For the text-containing cell, return its midpoint in [X, Y] coordinate format. 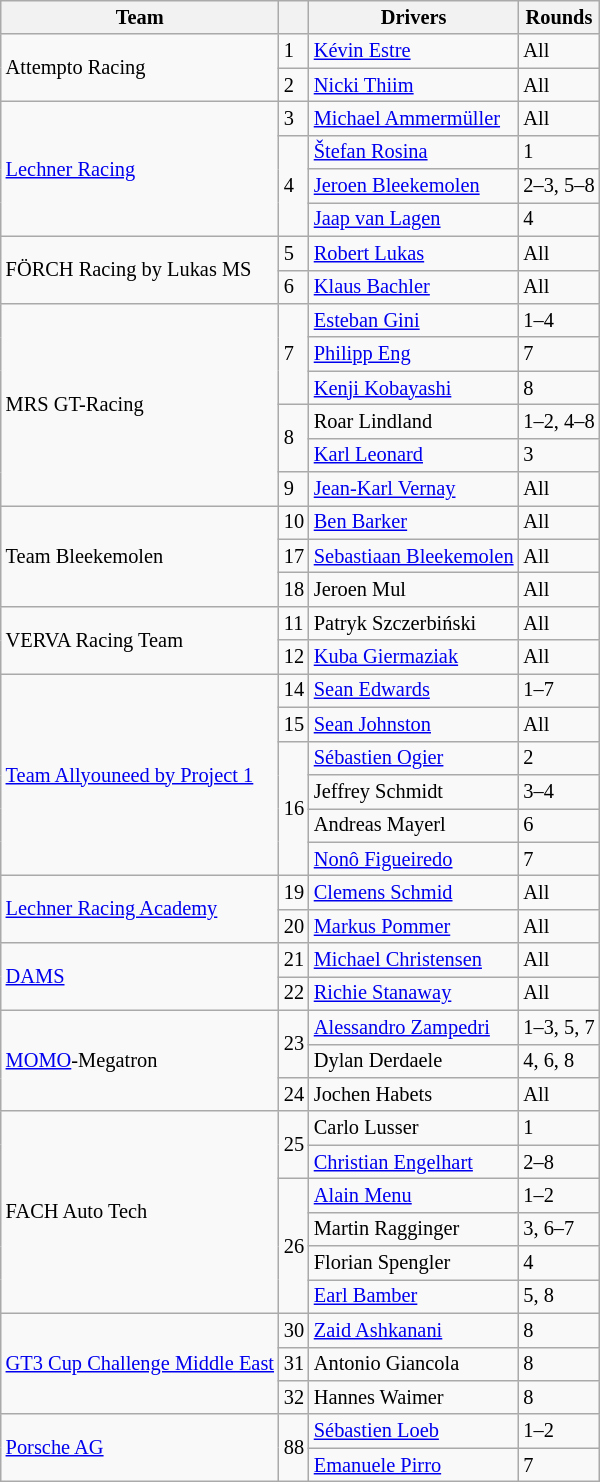
Ben Barker [414, 522]
Sean Johnston [414, 724]
30 [294, 1330]
18 [294, 589]
Sébastien Loeb [414, 1431]
Nonô Figueiredo [414, 859]
Andreas Mayerl [414, 825]
Karl Leonard [414, 455]
11 [294, 623]
20 [294, 926]
1–4 [558, 320]
Jeroen Mul [414, 589]
Clemens Schmid [414, 892]
21 [294, 960]
FACH Auto Tech [140, 1212]
1–3, 5, 7 [558, 1027]
Team Bleekemolen [140, 556]
Kévin Estre [414, 51]
3–4 [558, 791]
Attempto Racing [140, 68]
3, 6–7 [558, 1229]
10 [294, 522]
Esteban Gini [414, 320]
Alain Menu [414, 1195]
23 [294, 1044]
Kenji Kobayashi [414, 388]
31 [294, 1364]
Roar Lindland [414, 421]
Team Allyouneed by Project 1 [140, 774]
Jaap van Lagen [414, 219]
Richie Stanaway [414, 993]
26 [294, 1246]
DAMS [140, 976]
Emanuele Pirro [414, 1465]
Jean-Karl Vernay [414, 489]
MOMO-Megatron [140, 1060]
Nicki Thiim [414, 85]
Hannes Waimer [414, 1397]
2–8 [558, 1162]
Klaus Bachler [414, 287]
Michael Christensen [414, 960]
Jeroen Bleekemolen [414, 186]
Alessandro Zampedri [414, 1027]
22 [294, 993]
Team [140, 17]
12 [294, 657]
Philipp Eng [414, 354]
GT3 Cup Challenge Middle East [140, 1364]
32 [294, 1397]
16 [294, 808]
1–2, 4–8 [558, 421]
Sebastiaan Bleekemolen [414, 556]
Florian Spengler [414, 1263]
1–7 [558, 690]
Antonio Giancola [414, 1364]
25 [294, 1144]
Lechner Racing Academy [140, 908]
Sean Edwards [414, 690]
MRS GT-Racing [140, 404]
Dylan Derdaele [414, 1061]
Sébastien Ogier [414, 758]
Porsche AG [140, 1448]
17 [294, 556]
Kuba Giermaziak [414, 657]
24 [294, 1094]
19 [294, 892]
4, 6, 8 [558, 1061]
Jeffrey Schmidt [414, 791]
Carlo Lusser [414, 1128]
Christian Engelhart [414, 1162]
14 [294, 690]
Earl Bamber [414, 1296]
2–3, 5–8 [558, 186]
88 [294, 1448]
Drivers [414, 17]
Markus Pommer [414, 926]
Michael Ammermüller [414, 118]
Rounds [558, 17]
15 [294, 724]
9 [294, 489]
Lechner Racing [140, 168]
FÖRCH Racing by Lukas MS [140, 270]
Robert Lukas [414, 253]
Jochen Habets [414, 1094]
Patryk Szczerbiński [414, 623]
Zaid Ashkanani [414, 1330]
Štefan Rosina [414, 152]
VERVA Racing Team [140, 640]
5 [294, 253]
5, 8 [558, 1296]
Martin Ragginger [414, 1229]
